Return (x, y) of the center of cell containing provided text 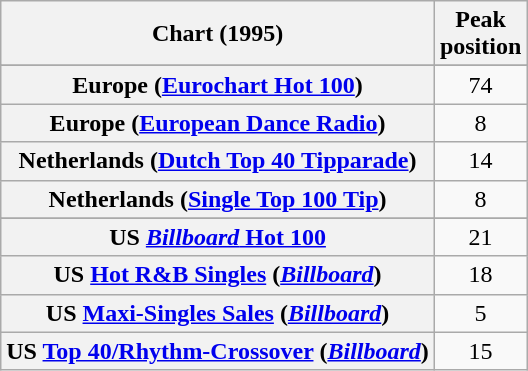
Peakposition (480, 34)
21 (480, 237)
Chart (1995) (218, 34)
74 (480, 85)
Netherlands (Single Top 100 Tip) (218, 199)
15 (480, 351)
US Billboard Hot 100 (218, 237)
Netherlands (Dutch Top 40 Tipparade) (218, 161)
US Top 40/Rhythm-Crossover (Billboard) (218, 351)
5 (480, 313)
Europe (European Dance Radio) (218, 123)
18 (480, 275)
US Hot R&B Singles (Billboard) (218, 275)
14 (480, 161)
Europe (Eurochart Hot 100) (218, 85)
US Maxi-Singles Sales (Billboard) (218, 313)
